Return the (x, y) coordinate for the center point of the cell that contains the specified text.  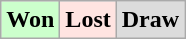
Lost (88, 20)
Draw (150, 20)
Won (30, 20)
